Scan for the cell matching the given text and deliver its (x, y) coordinate at center. 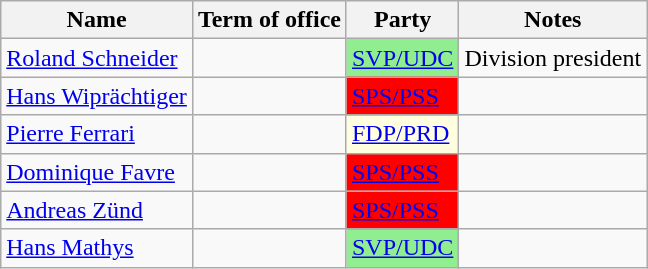
Party (402, 20)
Name (97, 20)
Pierre Ferrari (97, 134)
Andreas Zünd (97, 210)
Notes (553, 20)
Term of office (269, 20)
Hans Wiprächtiger (97, 96)
FDP/PRD (402, 134)
Roland Schneider (97, 58)
Hans Mathys (97, 248)
Dominique Favre (97, 172)
Division president (553, 58)
